Pinpoint the cell where the given text exists, returning its [x, y] midpoint coordinate. 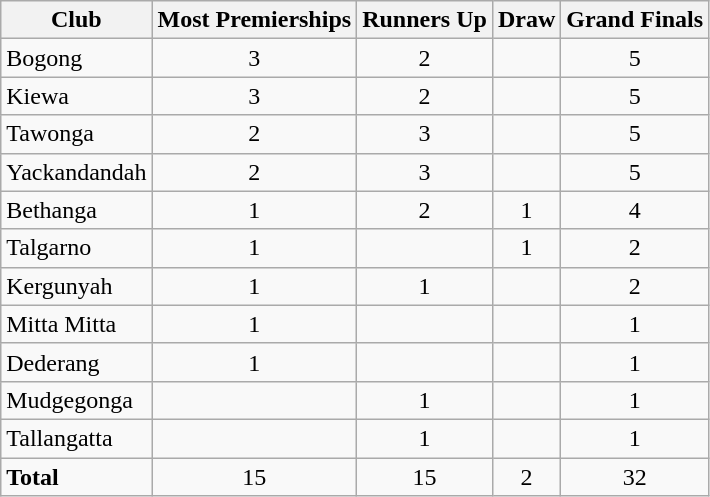
Tallangatta [76, 438]
Mudgegonga [76, 400]
Tawonga [76, 134]
Runners Up [425, 20]
Dederang [76, 362]
Yackandandah [76, 172]
Most Premierships [254, 20]
Talgarno [76, 248]
Draw [526, 20]
Bethanga [76, 210]
32 [635, 477]
Grand Finals [635, 20]
4 [635, 210]
Club [76, 20]
Total [76, 477]
Mitta Mitta [76, 324]
Kergunyah [76, 286]
Kiewa [76, 96]
Bogong [76, 58]
